Return the (X, Y) coordinate for the center point of the cell that contains the specified text.  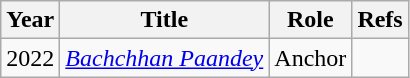
Refs (380, 20)
Title (164, 20)
Year (30, 20)
Anchor (310, 58)
Bachchhan Paandey (164, 58)
2022 (30, 58)
Role (310, 20)
